Extract the [X, Y] coordinate from the center of the cell holding the provided text.  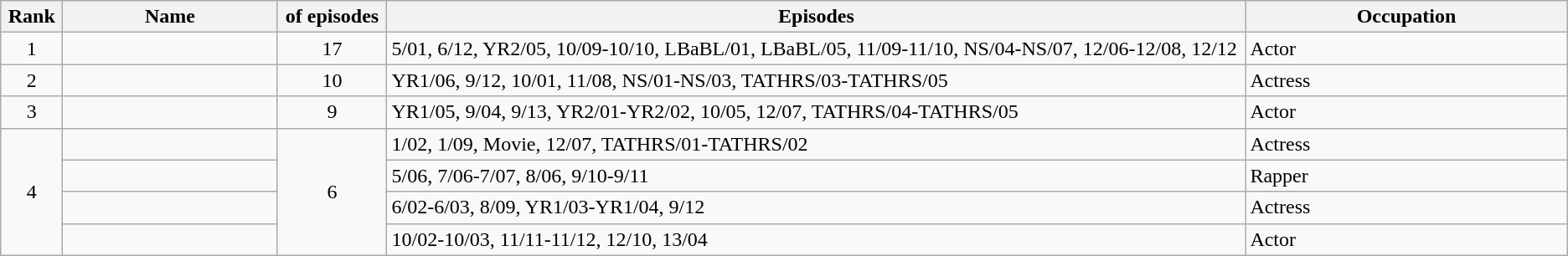
YR1/06, 9/12, 10/01, 11/08, NS/01-NS/03, TATHRS/03-TATHRS/05 [816, 80]
17 [332, 49]
Rank [32, 17]
10 [332, 80]
6 [332, 192]
1 [32, 49]
1/02, 1/09, Movie, 12/07, TATHRS/01-TATHRS/02 [816, 144]
YR1/05, 9/04, 9/13, YR2/01-YR2/02, 10/05, 12/07, TATHRS/04-TATHRS/05 [816, 112]
Occupation [1406, 17]
3 [32, 112]
10/02-10/03, 11/11-11/12, 12/10, 13/04 [816, 239]
9 [332, 112]
5/01, 6/12, YR2/05, 10/09-10/10, LBaBL/01, LBaBL/05, 11/09-11/10, NS/04-NS/07, 12/06-12/08, 12/12 [816, 49]
Episodes [816, 17]
Rapper [1406, 176]
4 [32, 192]
5/06, 7/06-7/07, 8/06, 9/10-9/11 [816, 176]
of episodes [332, 17]
Name [170, 17]
6/02-6/03, 8/09, YR1/03-YR1/04, 9/12 [816, 207]
2 [32, 80]
